Determine the (x, y) coordinate at the center of the cell enclosing the given text.  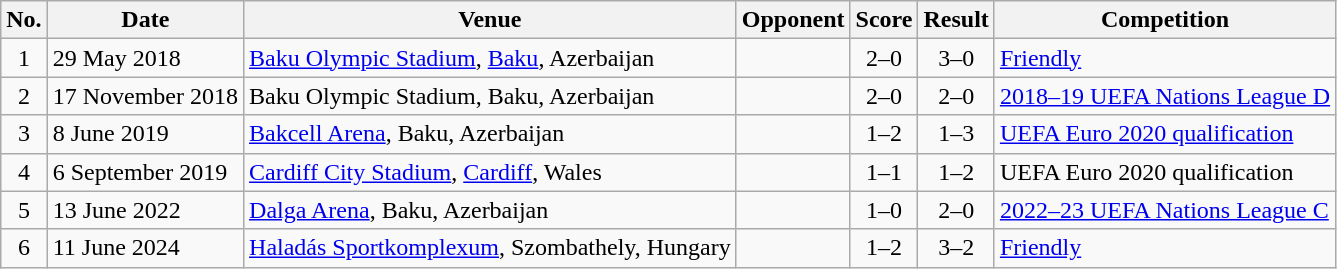
17 November 2018 (145, 96)
Cardiff City Stadium, Cardiff, Wales (490, 172)
13 June 2022 (145, 210)
Competition (1164, 20)
Bakcell Arena, Baku, Azerbaijan (490, 134)
No. (24, 20)
1–3 (956, 134)
11 June 2024 (145, 248)
Score (884, 20)
6 September 2019 (145, 172)
5 (24, 210)
4 (24, 172)
2018–19 UEFA Nations League D (1164, 96)
6 (24, 248)
Date (145, 20)
Dalga Arena, Baku, Azerbaijan (490, 210)
2 (24, 96)
3 (24, 134)
1 (24, 58)
1–1 (884, 172)
Haladás Sportkomplexum, Szombathely, Hungary (490, 248)
2022–23 UEFA Nations League C (1164, 210)
3–2 (956, 248)
Venue (490, 20)
29 May 2018 (145, 58)
8 June 2019 (145, 134)
Result (956, 20)
3–0 (956, 58)
Opponent (793, 20)
1–0 (884, 210)
